Return [x, y] of the center of cell containing provided text 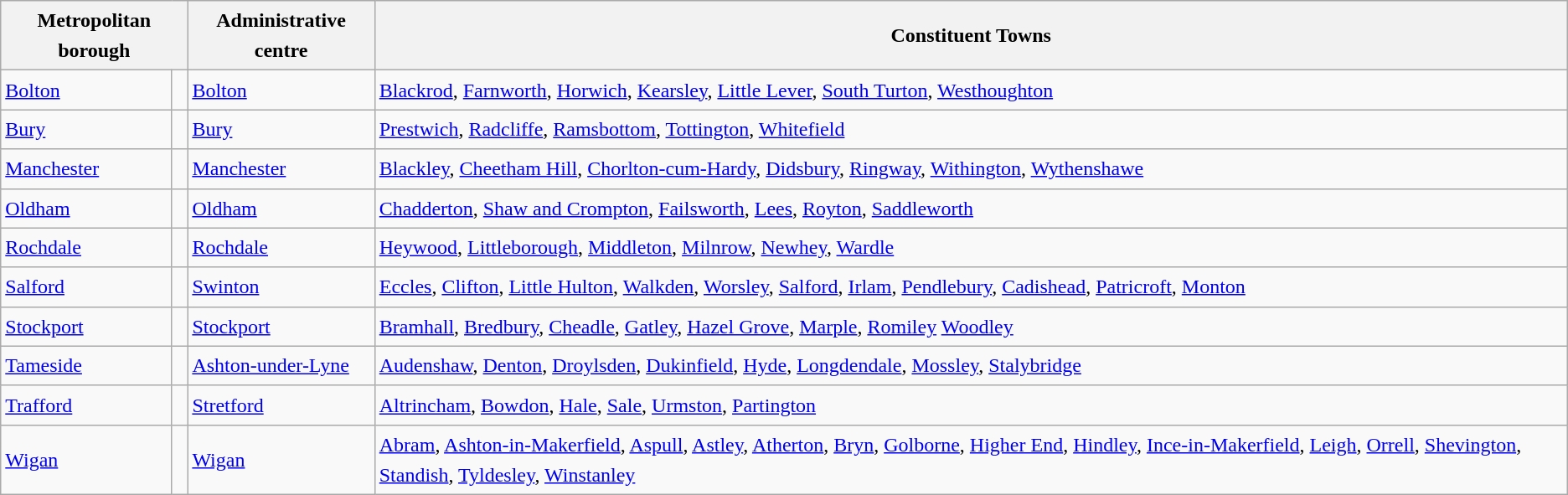
Tameside [87, 365]
Administrative centre [281, 35]
Prestwich, Radcliffe, Ramsbottom, Tottington, Whitefield [971, 129]
Constituent Towns [971, 35]
Altrincham, Bowdon, Hale, Sale, Urmston, Partington [971, 405]
Swinton [281, 286]
Ashton-under-Lyne [281, 365]
Blackrod, Farnworth, Horwich, Kearsley, Little Lever, South Turton, Westhoughton [971, 90]
Stretford [281, 405]
Heywood, Littleborough, Middleton, Milnrow, Newhey, Wardle [971, 248]
Bramhall, Bredbury, Cheadle, Gatley, Hazel Grove, Marple, Romiley Woodley [971, 327]
Audenshaw, Denton, Droylsden, Dukinfield, Hyde, Longdendale, Mossley, Stalybridge [971, 365]
Salford [87, 286]
Metropolitan borough [94, 35]
Blackley, Cheetham Hill, Chorlton-cum-Hardy, Didsbury, Ringway, Withington, Wythenshawe [971, 169]
Eccles, Clifton, Little Hulton, Walkden, Worsley, Salford, Irlam, Pendlebury, Cadishead, Patricroft, Monton [971, 286]
Trafford [87, 405]
Chadderton, Shaw and Crompton, Failsworth, Lees, Royton, Saddleworth [971, 208]
